Output the [x, y] coordinate of the center of the cell containing the given text.  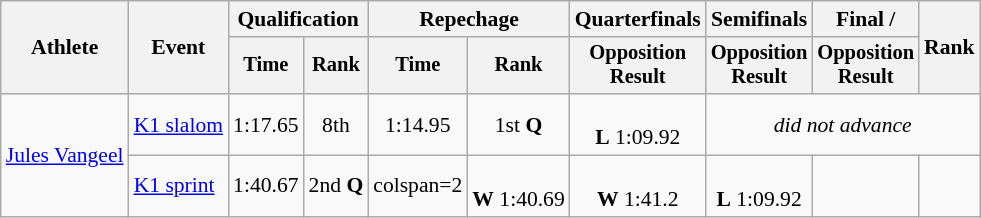
Jules Vangeel [65, 155]
Event [178, 48]
W 1:40.69 [518, 186]
1st Q [518, 124]
8th [336, 124]
Semifinals [760, 19]
1:17.65 [266, 124]
colspan=2 [418, 186]
2nd Q [336, 186]
Quarterfinals [638, 19]
Final / [866, 19]
Qualification [298, 19]
1:40.67 [266, 186]
1:14.95 [418, 124]
K1 sprint [178, 186]
did not advance [843, 124]
K1 slalom [178, 124]
W 1:41.2 [638, 186]
Athlete [65, 48]
Repechage [469, 19]
